Scan for the cell matching the given text and deliver its [x, y] coordinate at center. 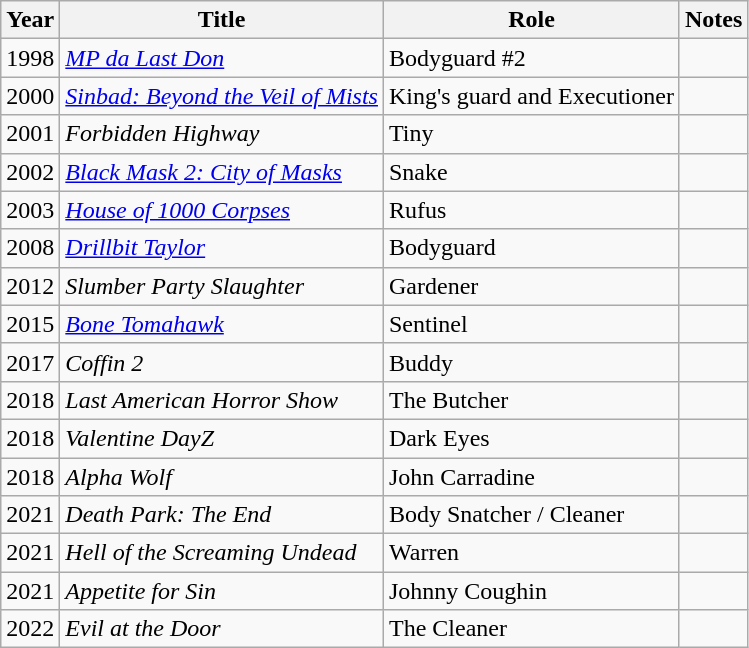
Slumber Party Slaughter [222, 286]
Bone Tomahawk [222, 324]
2022 [30, 629]
1998 [30, 58]
2008 [30, 248]
2002 [30, 172]
Rufus [531, 210]
The Cleaner [531, 629]
Valentine DayZ [222, 438]
MP da Last Don [222, 58]
Alpha Wolf [222, 477]
Sinbad: Beyond the Veil of Mists [222, 96]
2003 [30, 210]
Buddy [531, 362]
John Carradine [531, 477]
2012 [30, 286]
Warren [531, 553]
Gardener [531, 286]
Dark Eyes [531, 438]
Title [222, 20]
Snake [531, 172]
Black Mask 2: City of Masks [222, 172]
Notes [713, 20]
Evil at the Door [222, 629]
The Butcher [531, 400]
Drillbit Taylor [222, 248]
2017 [30, 362]
Death Park: The End [222, 515]
Bodyguard #2 [531, 58]
2001 [30, 134]
Coffin 2 [222, 362]
2015 [30, 324]
Year [30, 20]
Bodyguard [531, 248]
Last American Horror Show [222, 400]
House of 1000 Corpses [222, 210]
Johnny Coughin [531, 591]
Tiny [531, 134]
Hell of the Screaming Undead [222, 553]
Body Snatcher / Cleaner [531, 515]
Role [531, 20]
2000 [30, 96]
Sentinel [531, 324]
Appetite for Sin [222, 591]
King's guard and Executioner [531, 96]
Forbidden Highway [222, 134]
